Extract the (x, y) coordinate from the center of the cell holding the provided text.  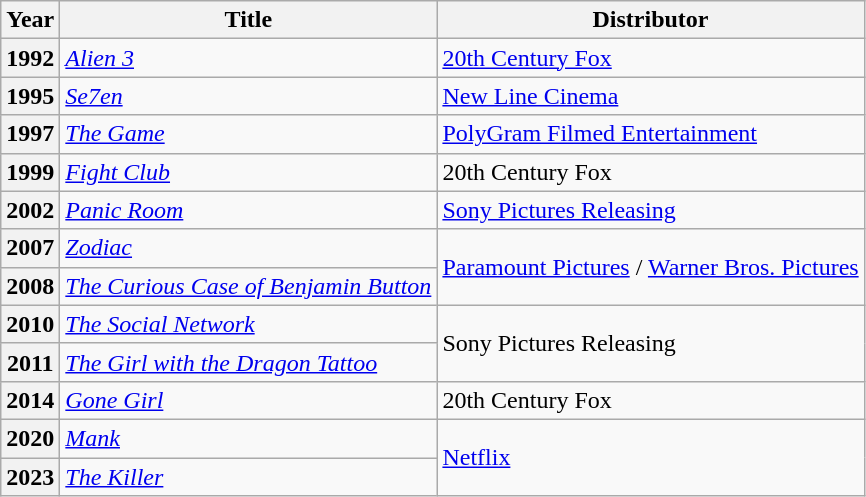
PolyGram Filmed Entertainment (650, 134)
Distributor (650, 20)
Mank (248, 438)
The Killer (248, 477)
2007 (30, 248)
1992 (30, 58)
New Line Cinema (650, 96)
Panic Room (248, 210)
1995 (30, 96)
Se7en (248, 96)
The Game (248, 134)
Alien 3 (248, 58)
1999 (30, 172)
Fight Club (248, 172)
Year (30, 20)
2020 (30, 438)
Zodiac (248, 248)
The Girl with the Dragon Tattoo (248, 362)
The Curious Case of Benjamin Button (248, 286)
The Social Network (248, 324)
Title (248, 20)
Gone Girl (248, 400)
2010 (30, 324)
Netflix (650, 457)
2008 (30, 286)
2011 (30, 362)
2014 (30, 400)
2023 (30, 477)
1997 (30, 134)
2002 (30, 210)
Paramount Pictures / Warner Bros. Pictures (650, 267)
